Scan for the cell matching the given text and deliver its [X, Y] coordinate at center. 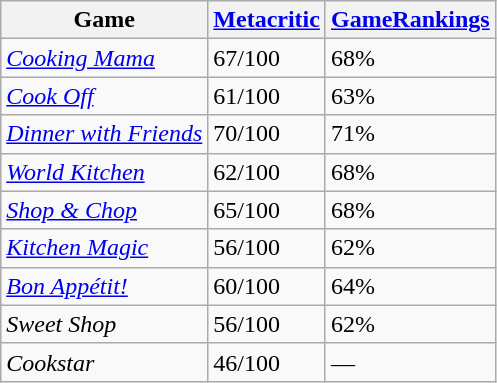
71% [410, 134]
GameRankings [410, 20]
62/100 [267, 172]
61/100 [267, 96]
65/100 [267, 210]
Cooking Mama [104, 58]
Kitchen Magic [104, 248]
60/100 [267, 286]
Dinner with Friends [104, 134]
70/100 [267, 134]
Game [104, 20]
Metacritic [267, 20]
Cookstar [104, 362]
46/100 [267, 362]
— [410, 362]
67/100 [267, 58]
World Kitchen [104, 172]
Sweet Shop [104, 324]
Bon Appétit! [104, 286]
63% [410, 96]
64% [410, 286]
Cook Off [104, 96]
Shop & Chop [104, 210]
